Extract the [x, y] coordinate from the center of the cell holding the provided text.  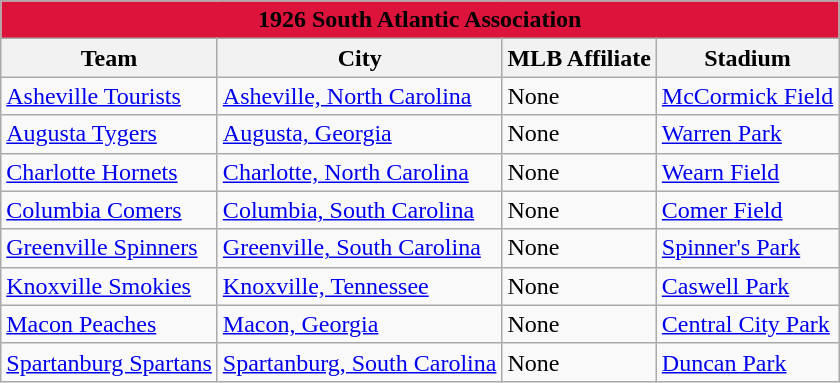
Charlotte Hornets [110, 172]
Knoxville, Tennessee [360, 286]
Wearn Field [747, 172]
Central City Park [747, 324]
McCormick Field [747, 96]
Asheville, North Carolina [360, 96]
Augusta Tygers [110, 134]
Columbia, South Carolina [360, 210]
Comer Field [747, 210]
Asheville Tourists [110, 96]
City [360, 58]
Caswell Park [747, 286]
Spartanburg Spartans [110, 362]
Team [110, 58]
Spinner's Park [747, 248]
Spartanburg, South Carolina [360, 362]
Macon, Georgia [360, 324]
Duncan Park [747, 362]
Augusta, Georgia [360, 134]
Columbia Comers [110, 210]
Greenville, South Carolina [360, 248]
Macon Peaches [110, 324]
Stadium [747, 58]
1926 South Atlantic Association [420, 20]
Charlotte, North Carolina [360, 172]
Greenville Spinners [110, 248]
Warren Park [747, 134]
Knoxville Smokies [110, 286]
MLB Affiliate [579, 58]
